Provide the [X, Y] coordinate of the cell's center where the given text is located.  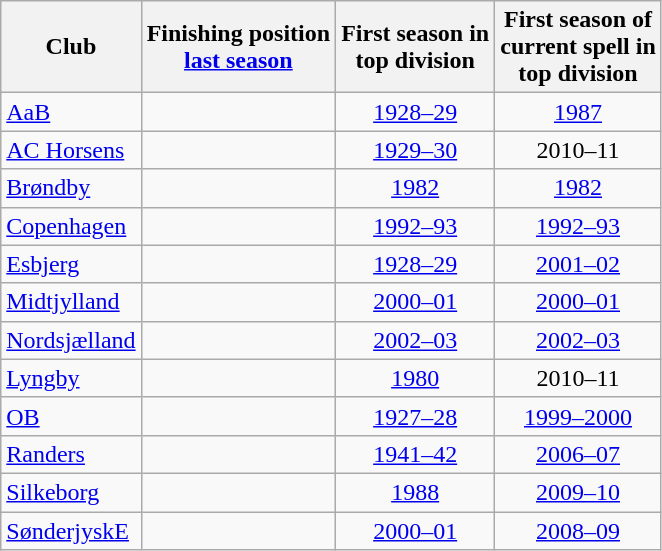
Esbjerg [71, 264]
Midtjylland [71, 302]
Finishing positionlast season [238, 47]
1980 [416, 378]
Brøndby [71, 188]
Club [71, 47]
Randers [71, 454]
1987 [578, 112]
2001–02 [578, 264]
Silkeborg [71, 492]
1941–42 [416, 454]
1999–2000 [578, 416]
Lyngby [71, 378]
2006–07 [578, 454]
1929–30 [416, 150]
2008–09 [578, 531]
AaB [71, 112]
2009–10 [578, 492]
First season ofcurrent spell intop division [578, 47]
1927–28 [416, 416]
1988 [416, 492]
Nordsjælland [71, 340]
Copenhagen [71, 226]
OB [71, 416]
SønderjyskE [71, 531]
First season intop division [416, 47]
AC Horsens [71, 150]
